Output the [X, Y] coordinate of the center of the cell containing the given text.  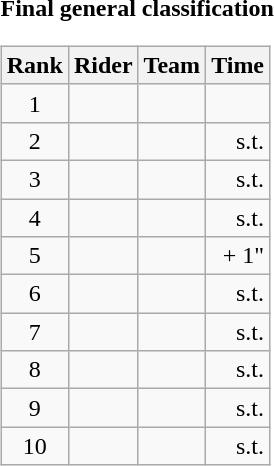
+ 1" [238, 256]
9 [34, 408]
Team [172, 65]
3 [34, 179]
Rider [103, 65]
4 [34, 217]
Time [238, 65]
7 [34, 332]
2 [34, 141]
8 [34, 370]
10 [34, 446]
6 [34, 294]
1 [34, 103]
5 [34, 256]
Rank [34, 65]
